Return (X, Y) of the center of cell containing provided text 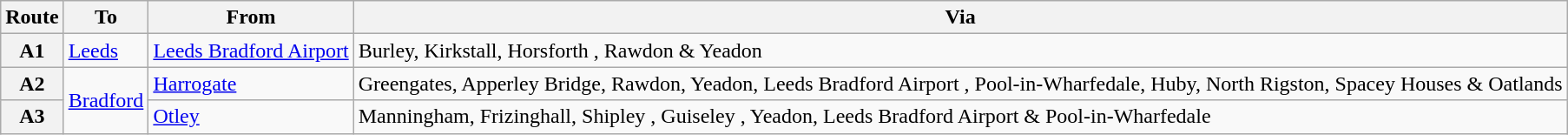
Greengates, Apperley Bridge, Rawdon, Yeadon, Leeds Bradford Airport , Pool-in-Wharfedale, Huby, North Rigston, Spacey Houses & Oatlands (960, 84)
A3 (32, 117)
Leeds Bradford Airport (251, 51)
Leeds (106, 51)
Via (960, 17)
Burley, Kirkstall, Horsforth , Rawdon & Yeadon (960, 51)
Manningham, Frizinghall, Shipley , Guiseley , Yeadon, Leeds Bradford Airport & Pool-in-Wharfedale (960, 117)
Bradford (106, 100)
Otley (251, 117)
A1 (32, 51)
Route (32, 17)
From (251, 17)
To (106, 17)
A2 (32, 84)
Harrogate (251, 84)
